From the cell containing the given text, extract its center point as [X, Y] coordinate. 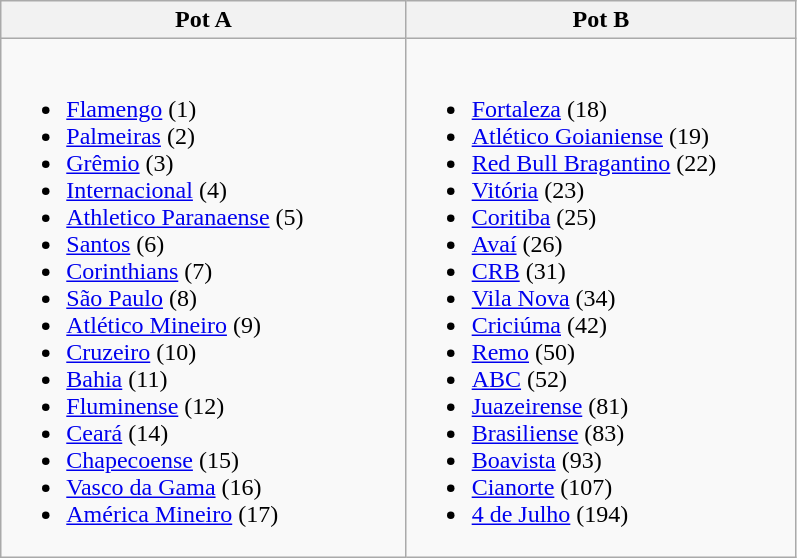
Pot A [204, 20]
Pot B [600, 20]
